Search for the cell housing the specified text and yield its (X, Y) center coordinate. 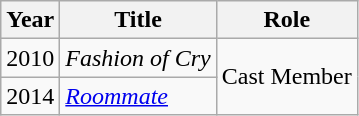
2014 (30, 96)
2010 (30, 58)
Roommate (138, 96)
Fashion of Cry (138, 58)
Role (286, 20)
Year (30, 20)
Cast Member (286, 77)
Title (138, 20)
